Find where the given text appears and provide that cell's center as [x, y] coordinate. 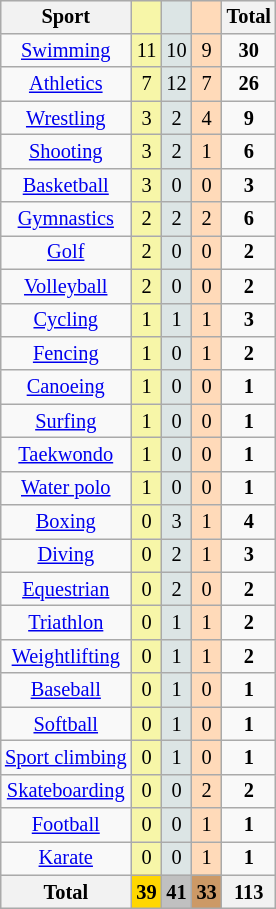
41 [177, 892]
Weightlifting [66, 657]
Equestrian [66, 589]
Sport climbing [66, 758]
Taekwondo [66, 455]
Golf [66, 253]
39 [146, 892]
Water polo [66, 488]
Canoeing [66, 387]
10 [177, 51]
Sport [66, 17]
Shooting [66, 152]
Cycling [66, 320]
Basketball [66, 185]
Skateboarding [66, 791]
Diving [66, 556]
Fencing [66, 354]
30 [249, 51]
Football [66, 825]
33 [207, 892]
Surfing [66, 421]
12 [177, 84]
Baseball [66, 690]
Softball [66, 724]
26 [249, 84]
113 [249, 892]
Triathlon [66, 623]
Volleyball [66, 286]
11 [146, 51]
Athletics [66, 84]
Wrestling [66, 118]
Karate [66, 859]
Gymnastics [66, 219]
Swimming [66, 51]
Boxing [66, 522]
